Find where the given text appears and provide that cell's center as (x, y) coordinate. 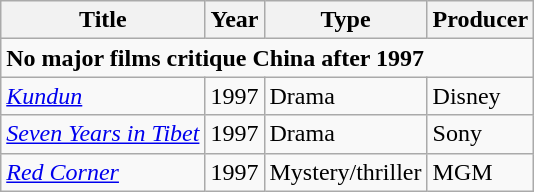
Type (346, 20)
Title (103, 20)
Red Corner (103, 172)
Seven Years in Tibet (103, 134)
No major films critique China after 1997 (268, 58)
Kundun (103, 96)
Year (234, 20)
Producer (480, 20)
Mystery/thriller (346, 172)
Disney (480, 96)
Sony (480, 134)
MGM (480, 172)
